Scan for the cell matching the given text and deliver its (x, y) coordinate at center. 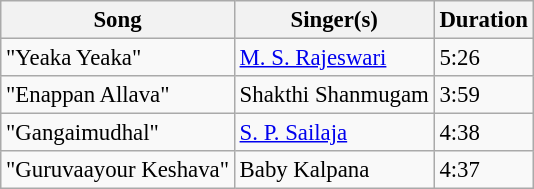
Baby Kalpana (334, 170)
4:37 (484, 170)
Singer(s) (334, 20)
3:59 (484, 95)
S. P. Sailaja (334, 133)
"Gangaimudhal" (118, 133)
"Enappan Allava" (118, 95)
"Guruvaayour Keshava" (118, 170)
Shakthi Shanmugam (334, 95)
Duration (484, 20)
Song (118, 20)
4:38 (484, 133)
M. S. Rajeswari (334, 58)
5:26 (484, 58)
"Yeaka Yeaka" (118, 58)
